Pinpoint the cell where the given text exists, returning its (X, Y) midpoint coordinate. 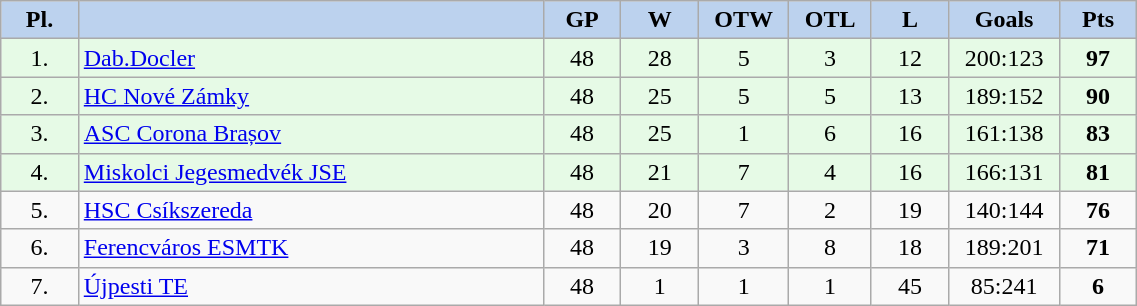
HSC Csíkszereda (310, 210)
Goals (1004, 20)
8 (830, 248)
12 (910, 58)
71 (1098, 248)
140:144 (1004, 210)
166:131 (1004, 172)
Dab.Docler (310, 58)
W (660, 20)
83 (1098, 134)
1. (40, 58)
200:123 (1004, 58)
45 (910, 286)
189:201 (1004, 248)
OTL (830, 20)
2. (40, 96)
4. (40, 172)
6. (40, 248)
28 (660, 58)
4 (830, 172)
HC Nové Zámky (310, 96)
13 (910, 96)
20 (660, 210)
L (910, 20)
161:138 (1004, 134)
97 (1098, 58)
21 (660, 172)
76 (1098, 210)
GP (582, 20)
5. (40, 210)
18 (910, 248)
90 (1098, 96)
189:152 (1004, 96)
2 (830, 210)
Pts (1098, 20)
OTW (743, 20)
Pl. (40, 20)
Ferencváros ESMTK (310, 248)
3. (40, 134)
ASC Corona Brașov (310, 134)
85:241 (1004, 286)
7. (40, 286)
Újpesti TE (310, 286)
Miskolci Jegesmedvék JSE (310, 172)
81 (1098, 172)
